Provide the (X, Y) coordinate of the cell's center where the given text is located.  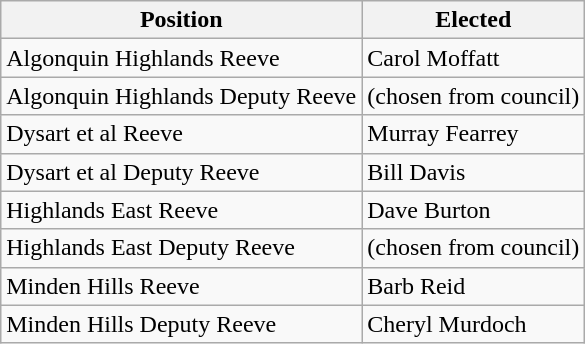
Highlands East Deputy Reeve (182, 248)
Dysart et al Deputy Reeve (182, 172)
Murray Fearrey (474, 134)
Dysart et al Reeve (182, 134)
Barb Reid (474, 286)
Cheryl Murdoch (474, 324)
Position (182, 20)
Bill Davis (474, 172)
Minden Hills Deputy Reeve (182, 324)
Highlands East Reeve (182, 210)
Carol Moffatt (474, 58)
Elected (474, 20)
Dave Burton (474, 210)
Algonquin Highlands Reeve (182, 58)
Algonquin Highlands Deputy Reeve (182, 96)
Minden Hills Reeve (182, 286)
